Search for the cell housing the specified text and yield its (X, Y) center coordinate. 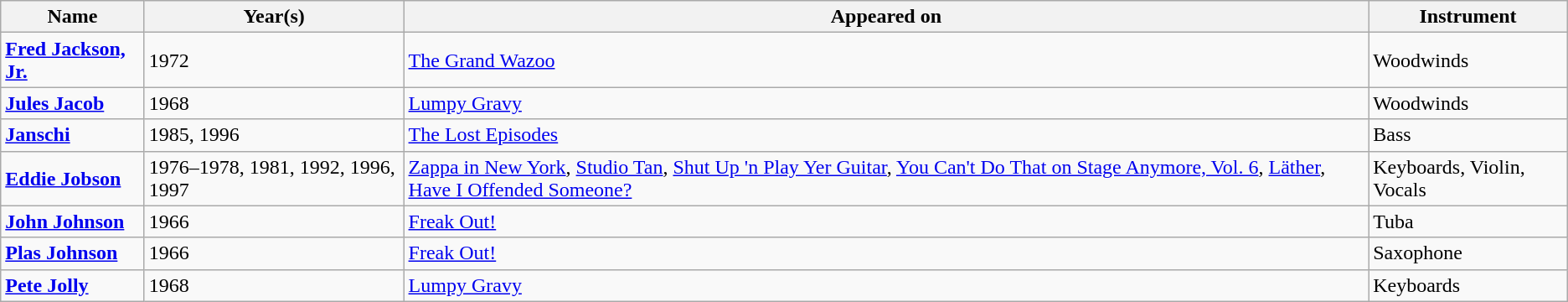
John Johnson (72, 221)
Keyboards, Violin, Vocals (1468, 178)
Pete Jolly (72, 285)
Eddie Jobson (72, 178)
1972 (274, 60)
Fred Jackson, Jr. (72, 60)
Janschi (72, 135)
Name (72, 17)
Saxophone (1468, 253)
The Lost Episodes (886, 135)
Tuba (1468, 221)
1976–1978, 1981, 1992, 1996, 1997 (274, 178)
Year(s) (274, 17)
Jules Jacob (72, 103)
Bass (1468, 135)
1985, 1996 (274, 135)
Instrument (1468, 17)
Plas Johnson (72, 253)
The Grand Wazoo (886, 60)
Keyboards (1468, 285)
Zappa in New York, Studio Tan, Shut Up 'n Play Yer Guitar, You Can't Do That on Stage Anymore, Vol. 6, Läther, Have I Offended Someone? (886, 178)
Appeared on (886, 17)
